Extract the [x, y] coordinate from the center of the cell holding the provided text.  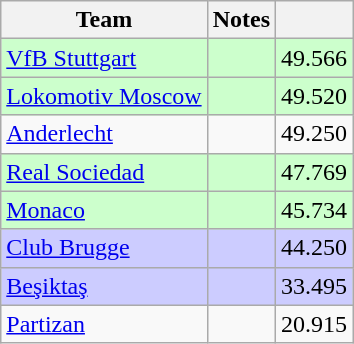
Real Sociedad [104, 172]
Lokomotiv Moscow [104, 96]
Club Brugge [104, 248]
49.520 [314, 96]
Team [104, 20]
49.566 [314, 58]
44.250 [314, 248]
Monaco [104, 210]
45.734 [314, 210]
20.915 [314, 324]
33.495 [314, 286]
47.769 [314, 172]
Anderlecht [104, 134]
49.250 [314, 134]
Notes [241, 20]
Beşiktaş [104, 286]
VfB Stuttgart [104, 58]
Partizan [104, 324]
